Pinpoint the cell where the given text exists, returning its [x, y] midpoint coordinate. 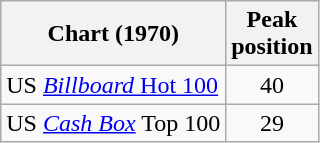
US Billboard Hot 100 [114, 85]
US Cash Box Top 100 [114, 123]
40 [272, 85]
29 [272, 123]
Peakposition [272, 34]
Chart (1970) [114, 34]
